Scan for the cell matching the given text and deliver its (X, Y) coordinate at center. 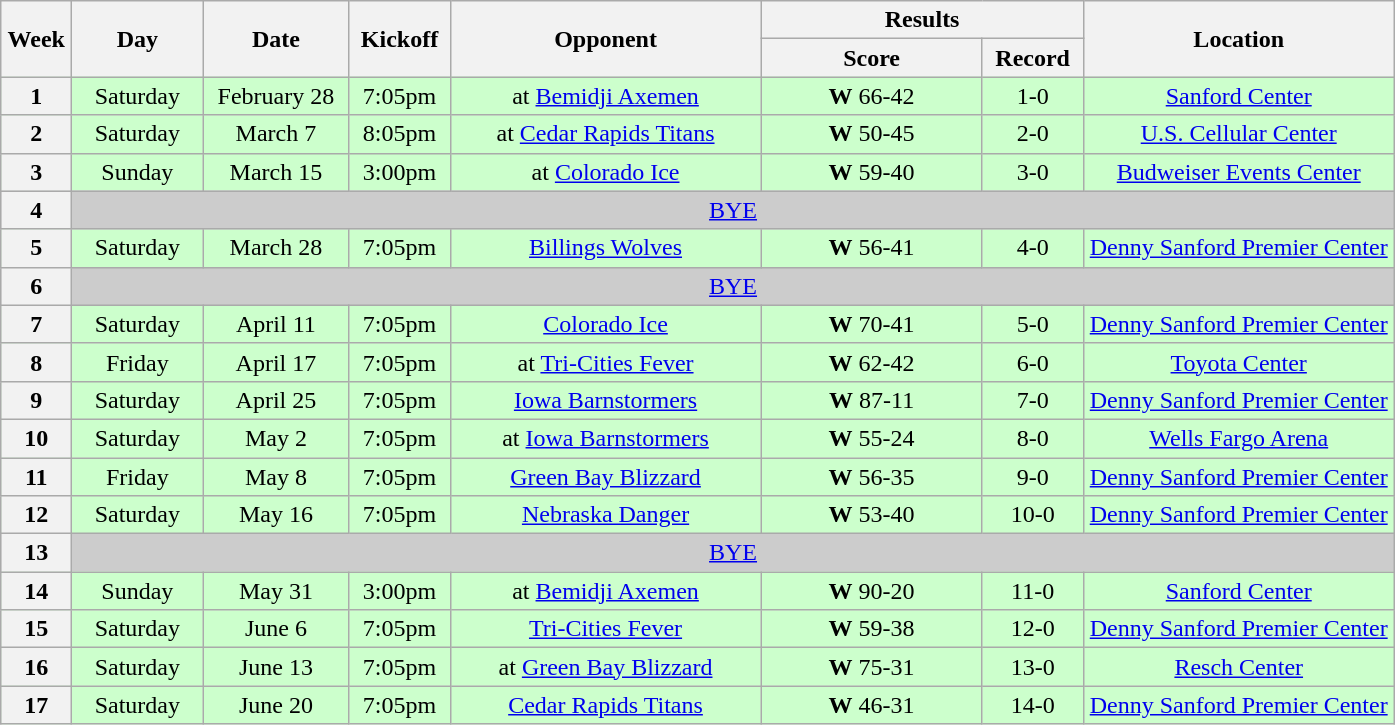
W 56-41 (872, 248)
June 13 (276, 667)
12 (36, 515)
11-0 (1032, 591)
W 90-20 (872, 591)
Score (872, 58)
Iowa Barnstormers (606, 400)
at Iowa Barnstormers (606, 438)
April 17 (276, 362)
6 (36, 286)
May 8 (276, 477)
February 28 (276, 96)
at Green Bay Blizzard (606, 667)
Kickoff (400, 39)
April 25 (276, 400)
at Tri-Cities Fever (606, 362)
12-0 (1032, 629)
W 46-31 (872, 705)
W 75-31 (872, 667)
3-0 (1032, 172)
Cedar Rapids Titans (606, 705)
1-0 (1032, 96)
at Colorado Ice (606, 172)
Green Bay Blizzard (606, 477)
Wells Fargo Arena (1238, 438)
17 (36, 705)
Billings Wolves (606, 248)
9-0 (1032, 477)
8:05pm (400, 134)
Nebraska Danger (606, 515)
Day (138, 39)
7 (36, 324)
May 16 (276, 515)
Location (1238, 39)
Week (36, 39)
5-0 (1032, 324)
March 15 (276, 172)
May 31 (276, 591)
W 50-45 (872, 134)
April 11 (276, 324)
March 28 (276, 248)
June 20 (276, 705)
Record (1032, 58)
W 87-11 (872, 400)
1 (36, 96)
March 7 (276, 134)
2 (36, 134)
10-0 (1032, 515)
4 (36, 210)
11 (36, 477)
8 (36, 362)
W 55-24 (872, 438)
4-0 (1032, 248)
Resch Center (1238, 667)
15 (36, 629)
5 (36, 248)
10 (36, 438)
Opponent (606, 39)
June 6 (276, 629)
Tri-Cities Fever (606, 629)
14-0 (1032, 705)
14 (36, 591)
W 56-35 (872, 477)
Budweiser Events Center (1238, 172)
W 70-41 (872, 324)
U.S. Cellular Center (1238, 134)
6-0 (1032, 362)
13 (36, 553)
W 59-38 (872, 629)
May 2 (276, 438)
Toyota Center (1238, 362)
W 59-40 (872, 172)
W 53-40 (872, 515)
Colorado Ice (606, 324)
W 66-42 (872, 96)
2-0 (1032, 134)
16 (36, 667)
9 (36, 400)
Results (922, 20)
13-0 (1032, 667)
at Cedar Rapids Titans (606, 134)
3 (36, 172)
W 62-42 (872, 362)
7-0 (1032, 400)
8-0 (1032, 438)
Date (276, 39)
